Pinpoint the cell where the given text exists, returning its (x, y) midpoint coordinate. 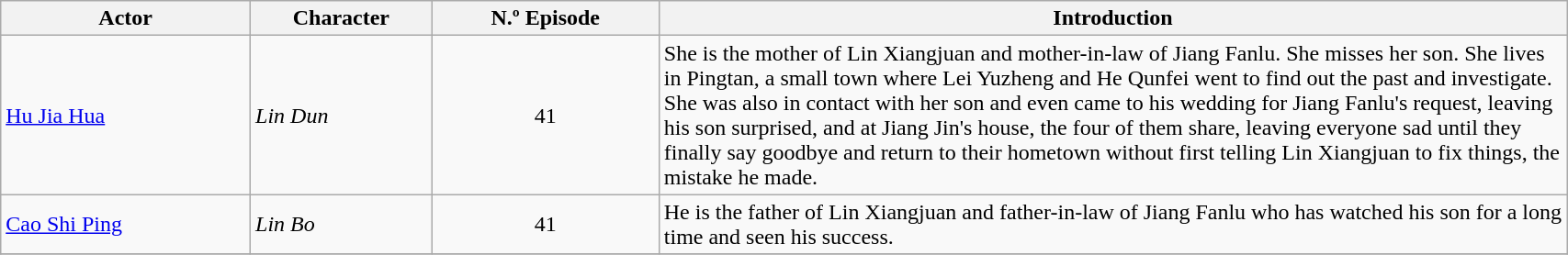
N.º Episode (546, 18)
Hu Jia Hua (126, 116)
Actor (126, 18)
Cao Shi Ping (126, 224)
Lin Dun (342, 116)
Introduction (1112, 18)
He is the father of Lin Xiangjuan and father-in-law of Jiang Fanlu who has watched his son for a long time and seen his success. (1112, 224)
Character (342, 18)
Lin Bo (342, 224)
